For the text-containing cell, return its midpoint in [x, y] coordinate format. 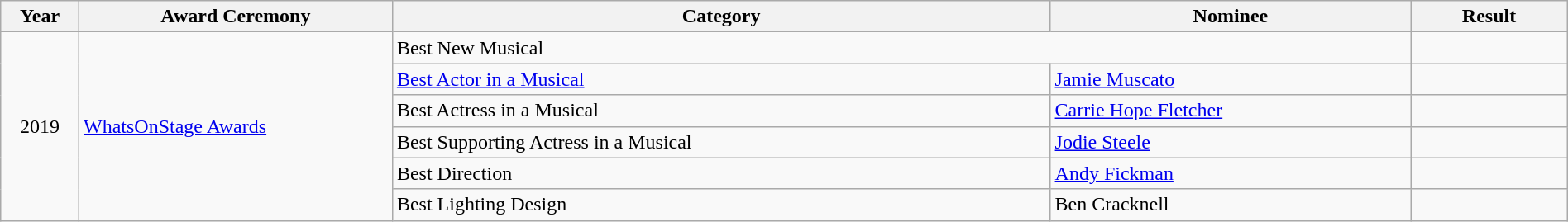
Best Supporting Actress in a Musical [721, 142]
Best Lighting Design [721, 205]
Award Ceremony [235, 17]
Carrie Hope Fletcher [1231, 111]
Jamie Muscato [1231, 79]
2019 [40, 126]
Best Actor in a Musical [721, 79]
Best Actress in a Musical [721, 111]
Jodie Steele [1231, 142]
Ben Cracknell [1231, 205]
Category [721, 17]
Best Direction [721, 173]
Best New Musical [901, 48]
Year [40, 17]
Result [1489, 17]
Andy Fickman [1231, 173]
Nominee [1231, 17]
WhatsOnStage Awards [235, 126]
